Locate the cell with the specified text and output its (X, Y) center coordinate. 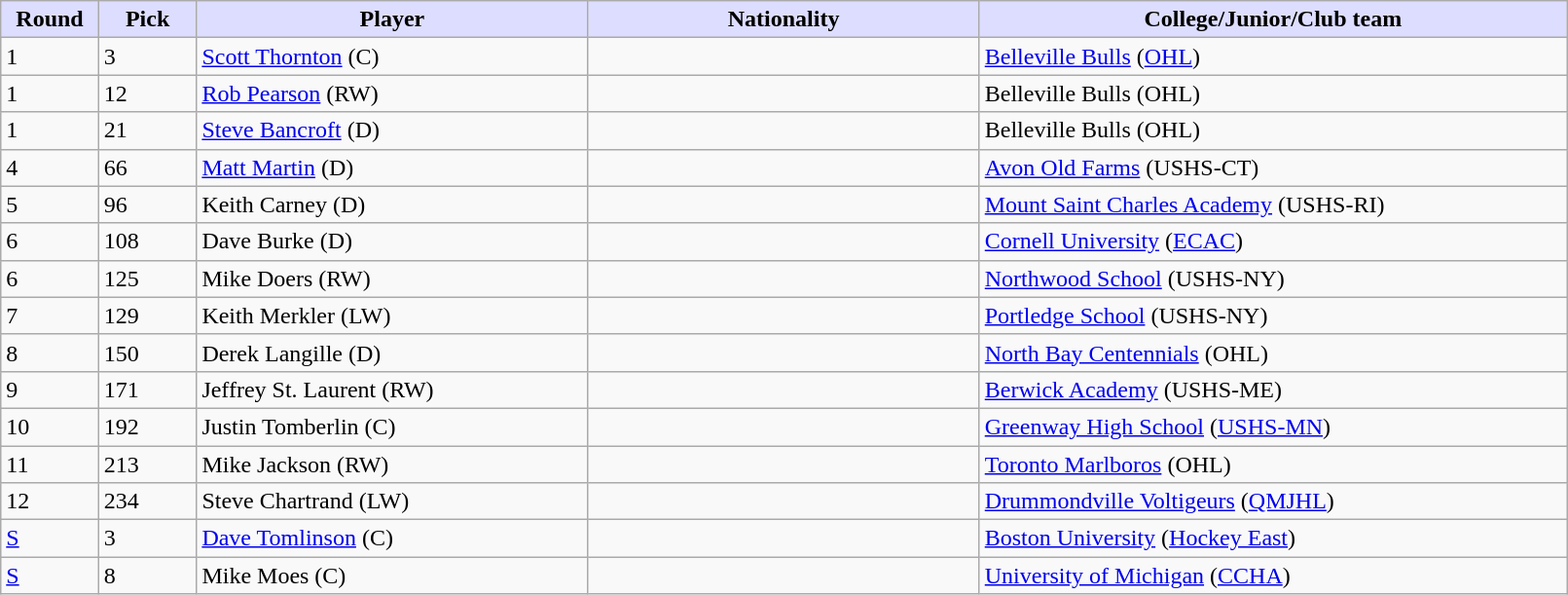
Toronto Marlboros (OHL) (1273, 465)
Mike Doers (RW) (392, 279)
150 (148, 353)
21 (148, 130)
7 (51, 316)
Steve Bancroft (D) (392, 130)
Avon Old Farms (USHS-CT) (1273, 167)
Scott Thornton (C) (392, 56)
Nationality (784, 19)
11 (51, 465)
9 (51, 390)
Greenway High School (USHS-MN) (1273, 427)
Player (392, 19)
Dave Burke (D) (392, 242)
Mount Saint Charles Academy (USHS-RI) (1273, 205)
Northwood School (USHS-NY) (1273, 279)
66 (148, 167)
Rob Pearson (RW) (392, 93)
Portledge School (USHS-NY) (1273, 316)
Matt Martin (D) (392, 167)
108 (148, 242)
234 (148, 502)
96 (148, 205)
Keith Merkler (LW) (392, 316)
Cornell University (ECAC) (1273, 242)
Steve Chartrand (LW) (392, 502)
171 (148, 390)
College/Junior/Club team (1273, 19)
10 (51, 427)
Jeffrey St. Laurent (RW) (392, 390)
192 (148, 427)
Berwick Academy (USHS-ME) (1273, 390)
Justin Tomberlin (C) (392, 427)
Dave Tomlinson (C) (392, 539)
Keith Carney (D) (392, 205)
Pick (148, 19)
5 (51, 205)
125 (148, 279)
University of Michigan (CCHA) (1273, 576)
4 (51, 167)
Mike Moes (C) (392, 576)
Round (51, 19)
Derek Langille (D) (392, 353)
129 (148, 316)
213 (148, 465)
North Bay Centennials (OHL) (1273, 353)
Drummondville Voltigeurs (QMJHL) (1273, 502)
Boston University (Hockey East) (1273, 539)
Mike Jackson (RW) (392, 465)
